Pinpoint the cell where the given text exists, returning its [x, y] midpoint coordinate. 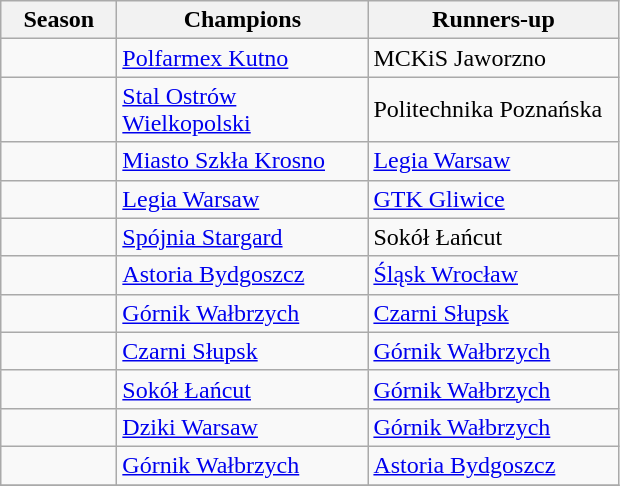
Miasto Szkła Krosno [242, 161]
Runners-up [494, 20]
Politechnika Poznańska [494, 110]
Spójnia Stargard [242, 237]
Season [59, 20]
Dziki Warsaw [242, 427]
Polfarmex Kutno [242, 58]
Stal Ostrów Wielkopolski [242, 110]
Śląsk Wrocław [494, 275]
MCKiS Jaworzno [494, 58]
GTK Gliwice [494, 199]
Champions [242, 20]
